Locate the cell with the specified text and output its [X, Y] center coordinate. 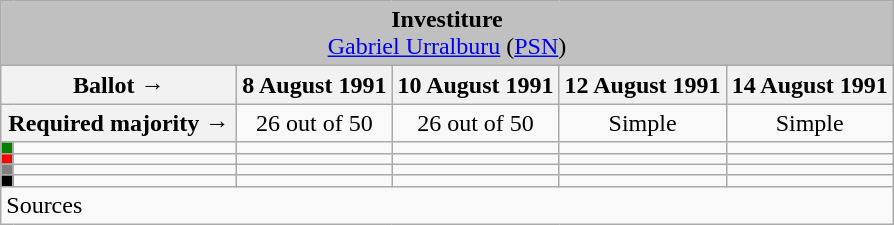
14 August 1991 [810, 85]
Required majority → [119, 123]
8 August 1991 [314, 85]
Sources [447, 205]
12 August 1991 [642, 85]
10 August 1991 [476, 85]
InvestitureGabriel Urralburu (PSN) [447, 34]
Ballot → [119, 85]
